Identify which cell holds the provided text, then report its [x, y] central coordinate. 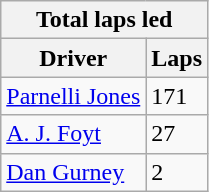
Total laps led [104, 20]
Dan Gurney [74, 172]
27 [177, 134]
2 [177, 172]
Laps [177, 58]
171 [177, 96]
Parnelli Jones [74, 96]
A. J. Foyt [74, 134]
Driver [74, 58]
